Identify which cell holds the provided text, then report its (x, y) central coordinate. 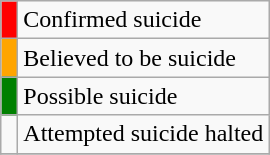
Attempted suicide halted (144, 134)
Believed to be suicide (144, 58)
Possible suicide (144, 96)
Confirmed suicide (144, 20)
